For the text-containing cell, return its midpoint in [x, y] coordinate format. 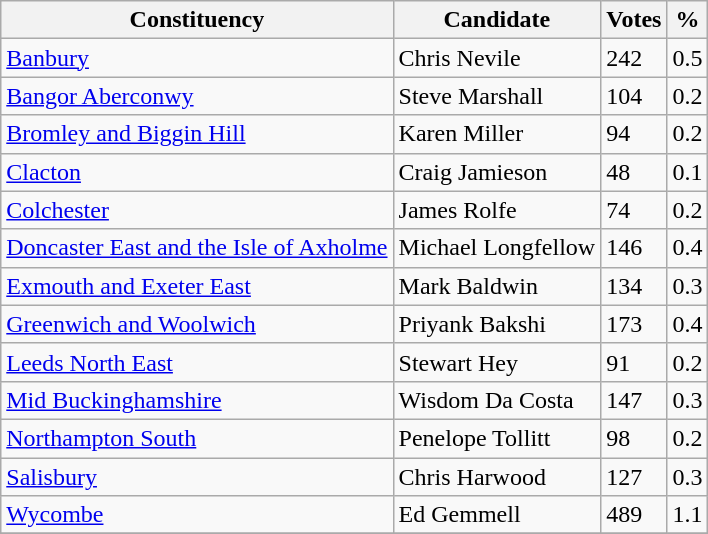
94 [634, 134]
Constituency [197, 20]
127 [634, 477]
James Rolfe [497, 210]
Northampton South [197, 438]
Chris Nevile [497, 58]
Michael Longfellow [497, 248]
% [688, 20]
Bangor Aberconwy [197, 96]
Exmouth and Exeter East [197, 286]
Votes [634, 20]
Colchester [197, 210]
173 [634, 324]
242 [634, 58]
Mid Buckinghamshire [197, 400]
Wycombe [197, 515]
Wisdom Da Costa [497, 400]
Banbury [197, 58]
48 [634, 172]
Candidate [497, 20]
Craig Jamieson [497, 172]
Priyank Bakshi [497, 324]
Greenwich and Woolwich [197, 324]
Ed Gemmell [497, 515]
91 [634, 362]
489 [634, 515]
98 [634, 438]
147 [634, 400]
Leeds North East [197, 362]
0.5 [688, 58]
Chris Harwood [497, 477]
Salisbury [197, 477]
Karen Miller [497, 134]
Doncaster East and the Isle of Axholme [197, 248]
Clacton [197, 172]
Steve Marshall [497, 96]
1.1 [688, 515]
74 [634, 210]
Mark Baldwin [497, 286]
Bromley and Biggin Hill [197, 134]
146 [634, 248]
0.1 [688, 172]
104 [634, 96]
Penelope Tollitt [497, 438]
134 [634, 286]
Stewart Hey [497, 362]
